Identify which cell holds the provided text, then report its (X, Y) central coordinate. 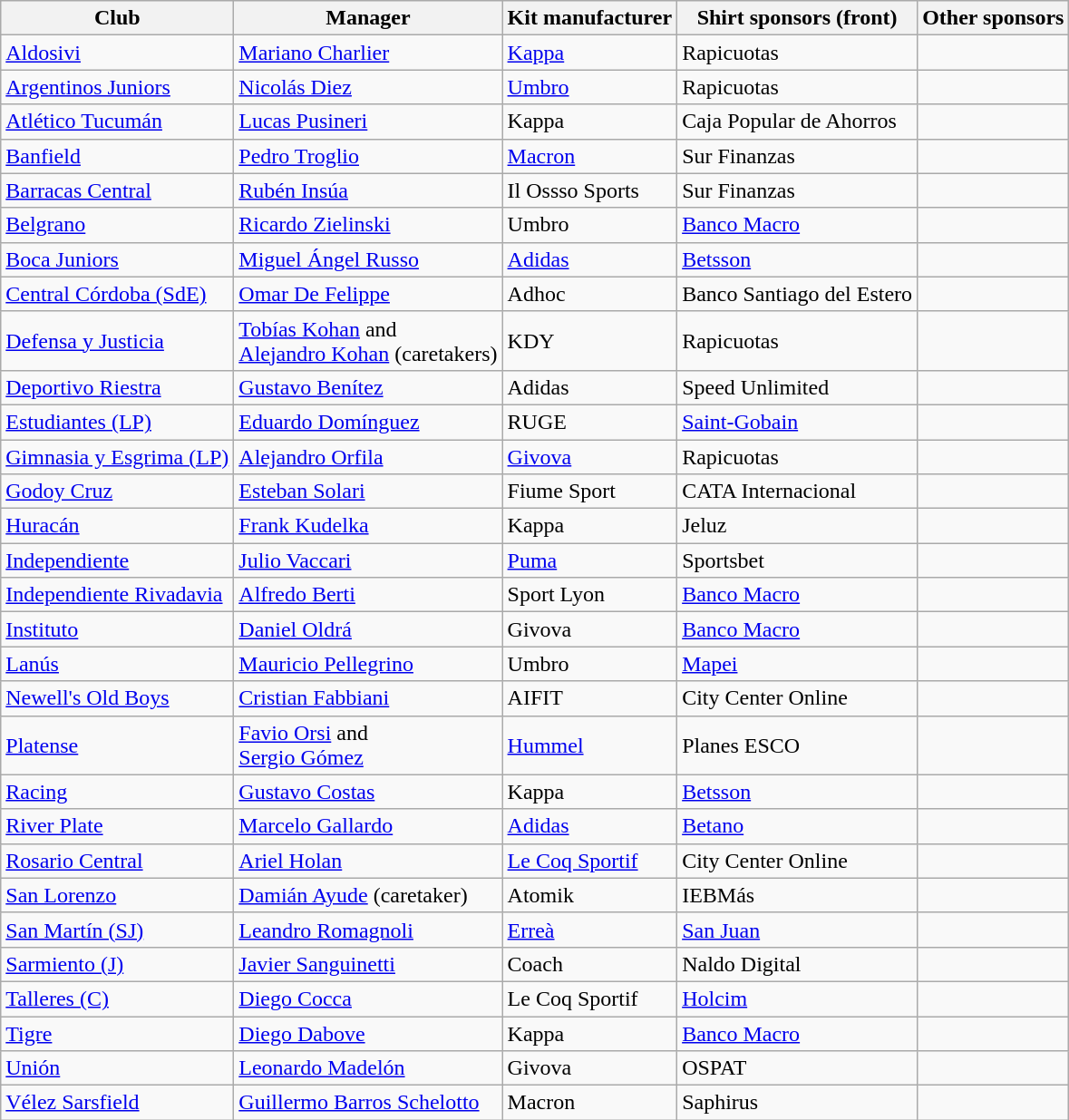
Miguel Ángel Russo (368, 259)
Aldosivi (118, 53)
Ricardo Zielinski (368, 225)
San Lorenzo (118, 895)
Tigre (118, 1033)
Diego Cocca (368, 998)
Adhoc (589, 294)
San Juan (798, 930)
Jeluz (798, 526)
Gimnasia y Esgrima (LP) (118, 456)
Banco Santiago del Estero (798, 294)
Independiente Rivadavia (118, 595)
Alejandro Orfila (368, 456)
Independiente (118, 560)
AIFIT (589, 698)
Mariano Charlier (368, 53)
Fiume Sport (589, 492)
Belgrano (118, 225)
Leandro Romagnoli (368, 930)
CATA Internacional (798, 492)
Eduardo Domínguez (368, 422)
Damián Ayude (caretaker) (368, 895)
Il Ossso Sports (589, 190)
Club (118, 18)
Shirt sponsors (front) (798, 18)
Unión (118, 1068)
Atomik (589, 895)
Marcelo Gallardo (368, 826)
Julio Vaccari (368, 560)
Gustavo Benítez (368, 387)
San Martín (SJ) (118, 930)
Erreà (589, 930)
Rubén Insúa (368, 190)
RUGE (589, 422)
Banfield (118, 156)
Boca Juniors (118, 259)
Sport Lyon (589, 595)
Instituto (118, 629)
Sarmiento (J) (118, 964)
Omar De Felippe (368, 294)
Holcim (798, 998)
Rosario Central (118, 861)
Deportivo Riestra (118, 387)
Barracas Central (118, 190)
Estudiantes (LP) (118, 422)
Hummel (589, 745)
Huracán (118, 526)
Tobías Kohan and Alejandro Kohan (caretakers) (368, 341)
Lucas Pusineri (368, 122)
KDY (589, 341)
Argentinos Juniors (118, 87)
Speed Unlimited (798, 387)
Cristian Fabbiani (368, 698)
Nicolás Diez (368, 87)
Esteban Solari (368, 492)
Defensa y Justicia (118, 341)
Newell's Old Boys (118, 698)
Manager (368, 18)
Planes ESCO (798, 745)
Kit manufacturer (589, 18)
Mapei (798, 664)
Talleres (C) (118, 998)
Vélez Sarsfield (118, 1103)
Lanús (118, 664)
Godoy Cruz (118, 492)
IEBMás (798, 895)
Platense (118, 745)
Alfredo Berti (368, 595)
Daniel Oldrá (368, 629)
Coach (589, 964)
Atlético Tucumán (118, 122)
Sportsbet (798, 560)
Gustavo Costas (368, 792)
Javier Sanguinetti (368, 964)
Saint-Gobain (798, 422)
Favio Orsi and Sergio Gómez (368, 745)
Ariel Holan (368, 861)
Frank Kudelka (368, 526)
Racing (118, 792)
Other sponsors (994, 18)
Pedro Troglio (368, 156)
Mauricio Pellegrino (368, 664)
River Plate (118, 826)
Central Córdoba (SdE) (118, 294)
Puma (589, 560)
Naldo Digital (798, 964)
Diego Dabove (368, 1033)
Caja Popular de Ahorros (798, 122)
Betano (798, 826)
OSPAT (798, 1068)
Saphirus (798, 1103)
Leonardo Madelón (368, 1068)
Guillermo Barros Schelotto (368, 1103)
